Find where the given text appears and provide that cell's center as (x, y) coordinate. 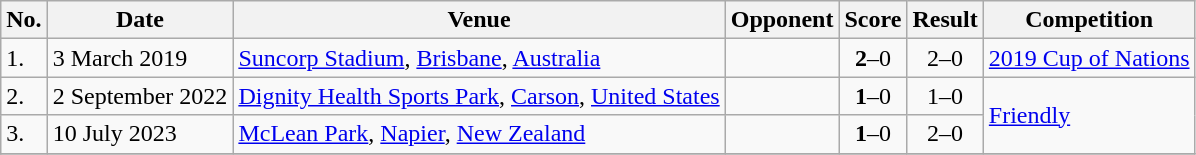
Dignity Health Sports Park, Carson, United States (479, 96)
Score (873, 20)
Suncorp Stadium, Brisbane, Australia (479, 58)
Competition (1089, 20)
McLean Park, Napier, New Zealand (479, 134)
Result (945, 20)
2 September 2022 (140, 96)
2. (24, 96)
10 July 2023 (140, 134)
1. (24, 58)
2019 Cup of Nations (1089, 58)
No. (24, 20)
3. (24, 134)
Date (140, 20)
Friendly (1089, 115)
Venue (479, 20)
Opponent (782, 20)
3 March 2019 (140, 58)
